Output the (X, Y) coordinate of the center of the cell containing the given text.  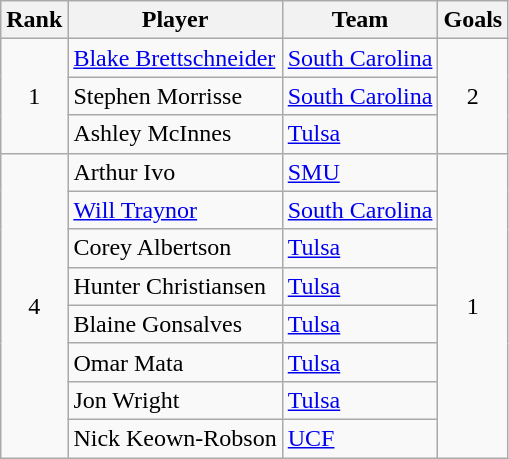
Blaine Gonsalves (175, 324)
Omar Mata (175, 362)
Corey Albertson (175, 248)
Stephen Morrisse (175, 96)
2 (473, 96)
UCF (360, 438)
Team (360, 20)
Player (175, 20)
Arthur Ivo (175, 172)
Blake Brettschneider (175, 58)
Goals (473, 20)
SMU (360, 172)
4 (34, 305)
Nick Keown-Robson (175, 438)
Ashley McInnes (175, 134)
Will Traynor (175, 210)
Rank (34, 20)
Hunter Christiansen (175, 286)
Jon Wright (175, 400)
